From the cell containing the given text, extract its center point as (x, y) coordinate. 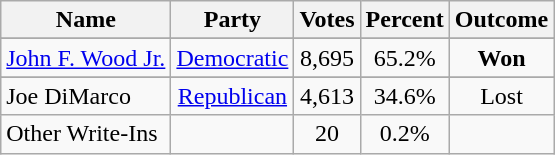
Won (501, 58)
Votes (327, 20)
65.2% (404, 58)
Name (86, 20)
Joe DiMarco (86, 96)
Party (232, 20)
20 (327, 134)
Democratic (232, 58)
Republican (232, 96)
Other Write-Ins (86, 134)
0.2% (404, 134)
John F. Wood Jr. (86, 58)
Outcome (501, 20)
8,695 (327, 58)
Percent (404, 20)
34.6% (404, 96)
4,613 (327, 96)
Lost (501, 96)
